For the text-containing cell, return its midpoint in (X, Y) coordinate format. 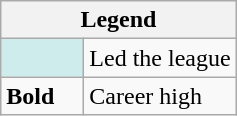
Bold (42, 96)
Career high (160, 96)
Legend (118, 20)
Led the league (160, 58)
